Capture the cell that displays the provided text and extract its (x, y) central coordinate. 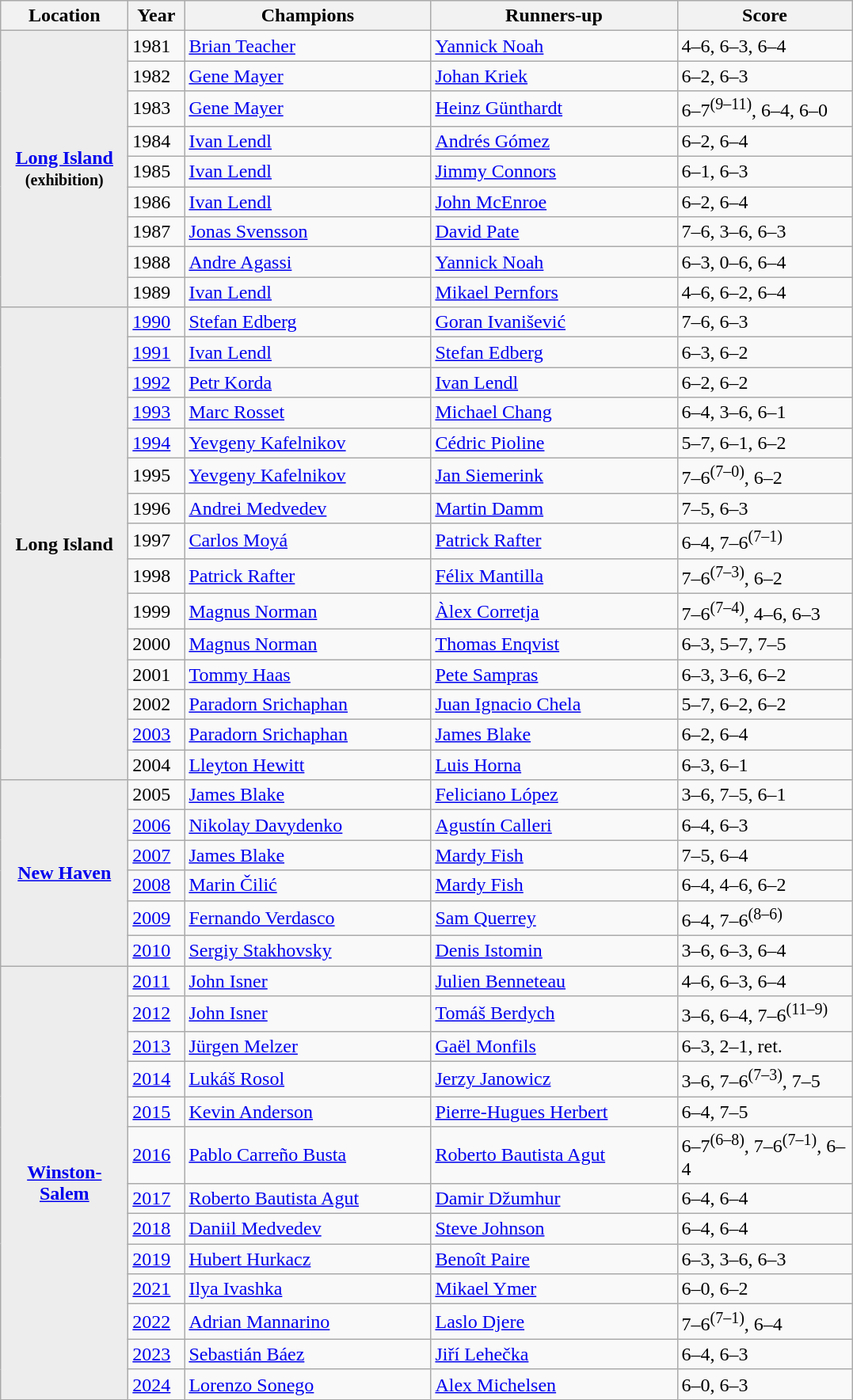
2024 (157, 1384)
Jan Siemerink (554, 475)
1997 (157, 542)
Location (65, 16)
Jimmy Connors (554, 172)
6–3, 3–6, 6–2 (765, 675)
Year (157, 16)
3–6, 6–4, 7–6(11–9) (765, 1014)
Lleyton Hewitt (307, 765)
Andre Agassi (307, 262)
7–6(7–3), 6–2 (765, 576)
Runners-up (554, 16)
Jonas Svensson (307, 232)
7–6(7–0), 6–2 (765, 475)
1990 (157, 322)
7–6(7–1), 6–4 (765, 1322)
2022 (157, 1322)
Champions (307, 16)
Daniil Medvedev (307, 1229)
7–6, 3–6, 6–3 (765, 232)
1982 (157, 76)
Andrei Medvedev (307, 508)
1981 (157, 46)
Sebastián Báez (307, 1354)
6–3, 5–7, 7–5 (765, 644)
1998 (157, 576)
6–0, 6–3 (765, 1384)
Andrés Gómez (554, 141)
1999 (157, 611)
Kevin Anderson (307, 1112)
6–3, 0–6, 6–4 (765, 262)
2003 (157, 735)
Steve Johnson (554, 1229)
6–4, 7–6(7–1) (765, 542)
Goran Ivanišević (554, 322)
1993 (157, 413)
Tomáš Berdych (554, 1014)
2005 (157, 795)
7–5, 6–3 (765, 508)
7–6(7–4), 4–6, 6–3 (765, 611)
1996 (157, 508)
Sam Querrey (554, 919)
Adrian Mannarino (307, 1322)
Feliciano López (554, 795)
Heinz Günthardt (554, 109)
Johan Kriek (554, 76)
Jerzy Janowicz (554, 1079)
2002 (157, 705)
3–6, 6–3, 6–4 (765, 951)
Gaël Monfils (554, 1046)
6–7(6–8), 7–6(7–1), 6–4 (765, 1155)
1984 (157, 141)
1988 (157, 262)
Carlos Moyá (307, 542)
Lukáš Rosol (307, 1079)
1995 (157, 475)
Long Island (65, 543)
1992 (157, 382)
Score (765, 16)
1983 (157, 109)
2009 (157, 919)
1985 (157, 172)
2016 (157, 1155)
John McEnroe (554, 202)
6–3, 2–1, ret. (765, 1046)
2014 (157, 1079)
Alex Michelsen (554, 1384)
Ilya Ivashka (307, 1289)
Pablo Carreño Busta (307, 1155)
Jürgen Melzer (307, 1046)
Tommy Haas (307, 675)
Julien Benneteau (554, 981)
2021 (157, 1289)
7–6, 6–3 (765, 322)
Mikael Pernfors (554, 292)
6–4, 7–6(8–6) (765, 919)
Sergiy Stakhovsky (307, 951)
6–4, 3–6, 6–1 (765, 413)
6–2, 6–2 (765, 382)
Long Island(exhibition) (65, 169)
Damir Džumhur (554, 1198)
Agustín Calleri (554, 825)
Laslo Djere (554, 1322)
5–7, 6–2, 6–2 (765, 705)
Marin Čilić (307, 885)
Jiří Lehečka (554, 1354)
Benoît Paire (554, 1259)
Winston-Salem (65, 1183)
New Haven (65, 873)
6–7(9–11), 6–4, 6–0 (765, 109)
Pete Sampras (554, 675)
2008 (157, 885)
Lorenzo Sonego (307, 1384)
Nikolay Davydenko (307, 825)
6–4, 7–5 (765, 1112)
1986 (157, 202)
7–5, 6–4 (765, 855)
1991 (157, 352)
2006 (157, 825)
6–3, 6–2 (765, 352)
2007 (157, 855)
Fernando Verdasco (307, 919)
2001 (157, 675)
6–2, 6–3 (765, 76)
6–4, 4–6, 6–2 (765, 885)
Luis Horna (554, 765)
2004 (157, 765)
Michael Chang (554, 413)
6–3, 3–6, 6–3 (765, 1259)
2018 (157, 1229)
2013 (157, 1046)
Juan Ignacio Chela (554, 705)
Denis Istomin (554, 951)
2010 (157, 951)
Félix Mantilla (554, 576)
Brian Teacher (307, 46)
2023 (157, 1354)
3–6, 7–6(7–3), 7–5 (765, 1079)
Àlex Corretja (554, 611)
4–6, 6–2, 6–4 (765, 292)
5–7, 6–1, 6–2 (765, 443)
Marc Rosset (307, 413)
1994 (157, 443)
3–6, 7–5, 6–1 (765, 795)
6–3, 6–1 (765, 765)
2015 (157, 1112)
2000 (157, 644)
Pierre-Hugues Herbert (554, 1112)
6–1, 6–3 (765, 172)
2017 (157, 1198)
Martin Damm (554, 508)
6–0, 6–2 (765, 1289)
2019 (157, 1259)
Mikael Ymer (554, 1289)
Thomas Enqvist (554, 644)
Petr Korda (307, 382)
Cédric Pioline (554, 443)
2011 (157, 981)
2012 (157, 1014)
David Pate (554, 232)
Hubert Hurkacz (307, 1259)
1987 (157, 232)
1989 (157, 292)
